Capture the cell that displays the provided text and extract its [X, Y] central coordinate. 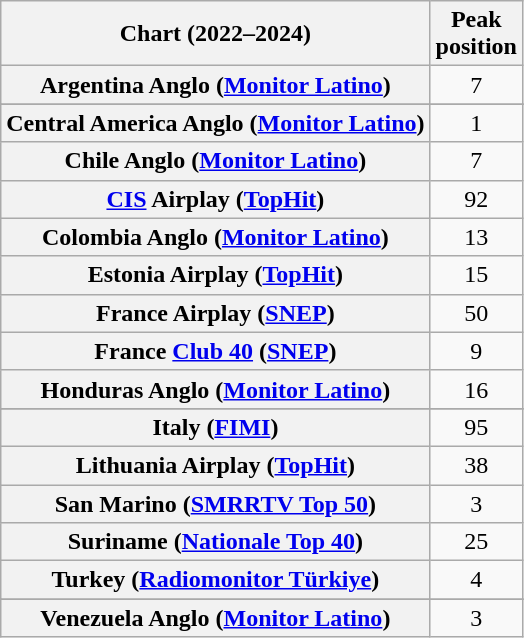
25 [476, 542]
Colombia Anglo (Monitor Latino) [216, 237]
Venezuela Anglo (Monitor Latino) [216, 618]
San Marino (SMRRTV Top 50) [216, 503]
France Club 40 (SNEP) [216, 351]
13 [476, 237]
Italy (FIMI) [216, 427]
1 [476, 123]
Chart (2022–2024) [216, 34]
Argentina Anglo (Monitor Latino) [216, 85]
15 [476, 275]
38 [476, 465]
Central America Anglo (Monitor Latino) [216, 123]
Honduras Anglo (Monitor Latino) [216, 389]
Suriname (Nationale Top 40) [216, 542]
Chile Anglo (Monitor Latino) [216, 161]
France Airplay (SNEP) [216, 313]
Peakposition [476, 34]
95 [476, 427]
9 [476, 351]
CIS Airplay (TopHit) [216, 199]
Turkey (Radiomonitor Türkiye) [216, 580]
16 [476, 389]
4 [476, 580]
Lithuania Airplay (TopHit) [216, 465]
92 [476, 199]
Estonia Airplay (TopHit) [216, 275]
50 [476, 313]
